Search for the cell housing the specified text and yield its [x, y] center coordinate. 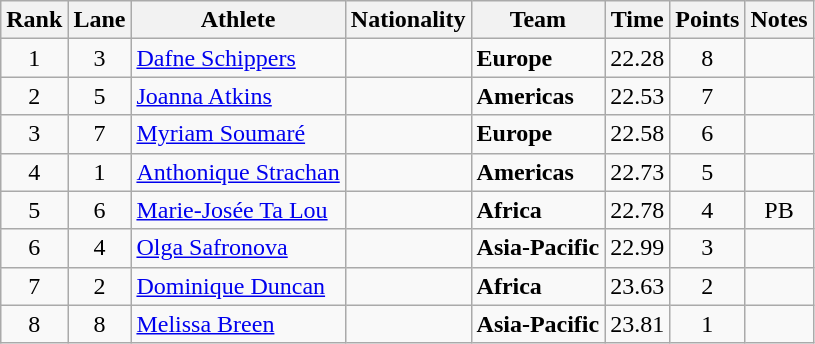
22.28 [638, 58]
Olga Safronova [238, 248]
Time [638, 20]
22.99 [638, 248]
Nationality [408, 20]
Points [708, 20]
Myriam Soumaré [238, 134]
22.78 [638, 210]
Team [538, 20]
Lane [100, 20]
Dominique Duncan [238, 286]
Athlete [238, 20]
Marie-Josée Ta Lou [238, 210]
Joanna Atkins [238, 96]
22.58 [638, 134]
Melissa Breen [238, 324]
Anthonique Strachan [238, 172]
22.73 [638, 172]
Rank [34, 20]
PB [779, 210]
Dafne Schippers [238, 58]
23.81 [638, 324]
23.63 [638, 286]
Notes [779, 20]
22.53 [638, 96]
